Find where the given text appears and provide that cell's center as (x, y) coordinate. 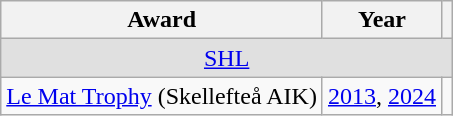
Le Mat Trophy (Skellefteå AIK) (162, 96)
2013, 2024 (382, 96)
SHL (227, 58)
Year (382, 20)
Award (162, 20)
